Detect which cell encompasses the target text, then output its (x, y) center coordinate. 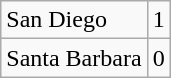
0 (158, 58)
San Diego (74, 20)
1 (158, 20)
Santa Barbara (74, 58)
